Search for the cell housing the specified text and yield its (X, Y) center coordinate. 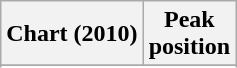
Chart (2010) (72, 34)
Peakposition (189, 34)
